Search for the cell housing the specified text and yield its [X, Y] center coordinate. 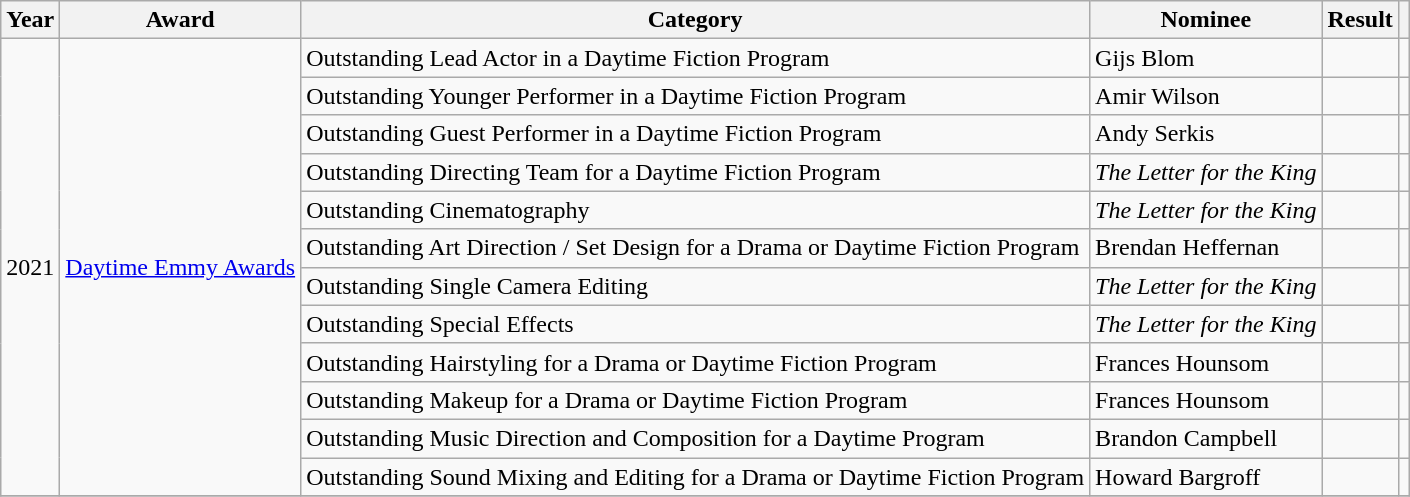
Brandon Campbell [1206, 438]
Outstanding Lead Actor in a Daytime Fiction Program [696, 58]
Outstanding Makeup for a Drama or Daytime Fiction Program [696, 400]
Award [180, 20]
Outstanding Directing Team for a Daytime Fiction Program [696, 172]
Gijs Blom [1206, 58]
Outstanding Younger Performer in a Daytime Fiction Program [696, 96]
Result [1360, 20]
Outstanding Guest Performer in a Daytime Fiction Program [696, 134]
Brendan Heffernan [1206, 248]
Outstanding Hairstyling for a Drama or Daytime Fiction Program [696, 362]
Andy Serkis [1206, 134]
Nominee [1206, 20]
2021 [30, 268]
Category [696, 20]
Howard Bargroff [1206, 477]
Outstanding Music Direction and Composition for a Daytime Program [696, 438]
Outstanding Sound Mixing and Editing for a Drama or Daytime Fiction Program [696, 477]
Outstanding Cinematography [696, 210]
Outstanding Art Direction / Set Design for a Drama or Daytime Fiction Program [696, 248]
Outstanding Single Camera Editing [696, 286]
Outstanding Special Effects [696, 324]
Year [30, 20]
Amir Wilson [1206, 96]
Daytime Emmy Awards [180, 268]
